Identify which cell holds the provided text, then report its (X, Y) central coordinate. 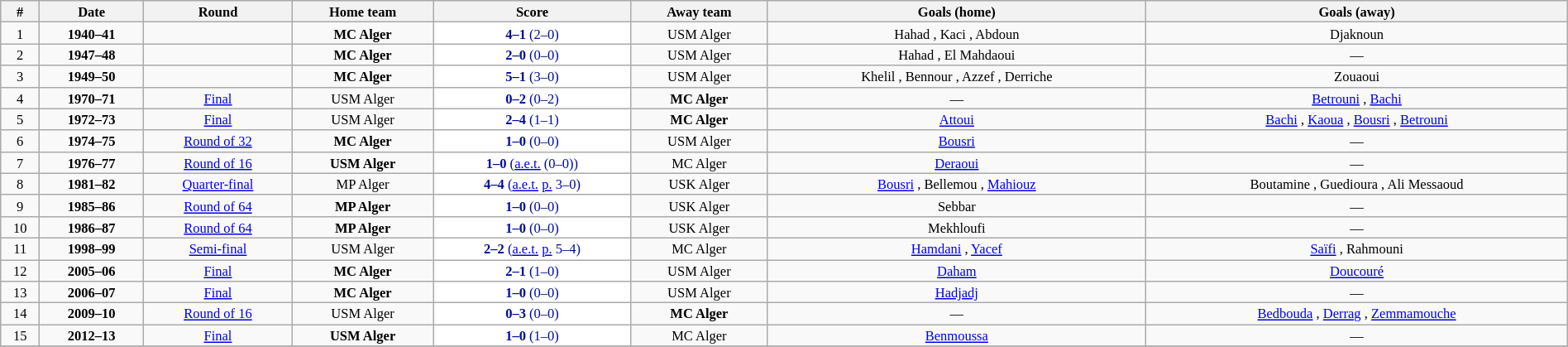
4 (20, 98)
Quarter-final (218, 184)
# (20, 12)
2009–10 (92, 314)
1972–73 (92, 119)
1976–77 (92, 162)
Goals (home) (957, 12)
Round (218, 12)
Bousri , Bellemou , Mahiouz (957, 184)
Bachi , Kaoua , Bousri , Betrouni (1356, 119)
2–0 (0–0) (533, 55)
Deraoui (957, 162)
1940–41 (92, 33)
0–2 (0–2) (533, 98)
2012–13 (92, 335)
4–4 (a.e.t. p. 3–0) (533, 184)
Sebbar (957, 205)
Score (533, 12)
7 (20, 162)
Boutamine , Guedioura , Ali Messaoud (1356, 184)
Hahad , El Mahdaoui (957, 55)
11 (20, 248)
2006–07 (92, 292)
Mekhloufi (957, 227)
Date (92, 12)
14 (20, 314)
Saïfi , Rahmouni (1356, 248)
2–4 (1–1) (533, 119)
2005–06 (92, 271)
1947–48 (92, 55)
Goals (away) (1356, 12)
Round of 32 (218, 141)
Hamdani , Yacef (957, 248)
Zouaoui (1356, 76)
12 (20, 271)
Bousri (957, 141)
Daham (957, 271)
Djaknoun (1356, 33)
8 (20, 184)
1981–82 (92, 184)
1949–50 (92, 76)
1985–86 (92, 205)
13 (20, 292)
Benmoussa (957, 335)
2 (20, 55)
Semi-final (218, 248)
4–1 (2–0) (533, 33)
2–1 (1–0) (533, 271)
3 (20, 76)
1–0 (1–0) (533, 335)
2–2 (a.e.t. p. 5–4) (533, 248)
Bedbouda , Derrag , Zemmamouche (1356, 314)
Home team (362, 12)
1974–75 (92, 141)
Betrouni , Bachi (1356, 98)
1986–87 (92, 227)
9 (20, 205)
1998–99 (92, 248)
1 (20, 33)
Attoui (957, 119)
15 (20, 335)
6 (20, 141)
Hahad , Kaci , Abdoun (957, 33)
1–0 (a.e.t. (0–0)) (533, 162)
10 (20, 227)
Khelil , Bennour , Azzef , Derriche (957, 76)
Doucouré (1356, 271)
0–3 (0–0) (533, 314)
5 (20, 119)
5–1 (3–0) (533, 76)
1970–71 (92, 98)
Hadjadj (957, 292)
Away team (700, 12)
